Return [X, Y] of the center of cell containing provided text 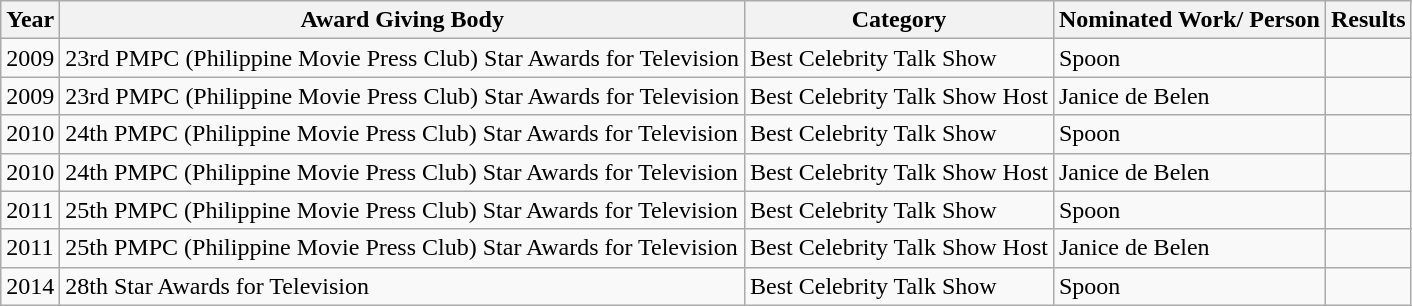
Nominated Work/ Person [1189, 20]
Results [1368, 20]
2014 [30, 286]
Category [900, 20]
Award Giving Body [402, 20]
28th Star Awards for Television [402, 286]
Year [30, 20]
